Search for the cell housing the specified text and yield its [X, Y] center coordinate. 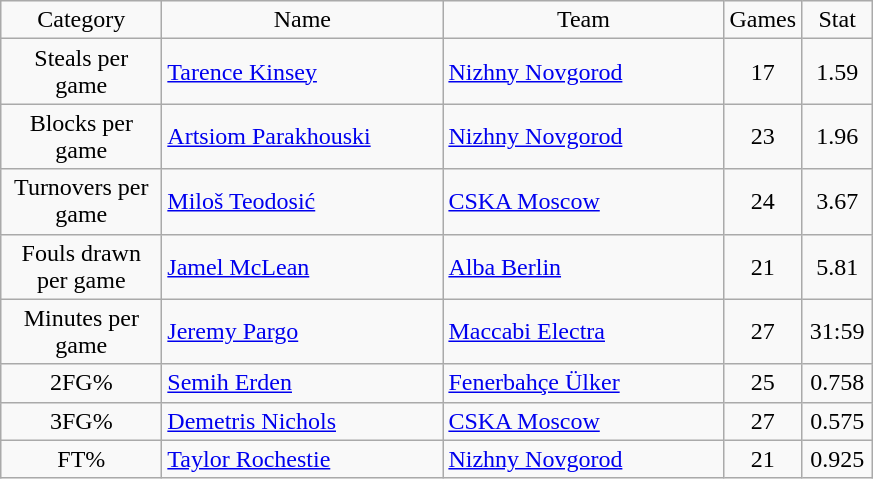
Semih Erden [302, 383]
Turnovers per game [82, 202]
1.59 [838, 72]
Maccabi Electra [584, 332]
25 [763, 383]
0.925 [838, 459]
FT% [82, 459]
24 [763, 202]
1.96 [838, 136]
0.758 [838, 383]
Steals per game [82, 72]
3FG% [82, 421]
5.81 [838, 266]
Tarence Kinsey [302, 72]
Name [302, 20]
23 [763, 136]
Team [584, 20]
Jeremy Pargo [302, 332]
17 [763, 72]
Blocks per game [82, 136]
Fenerbahçe Ülker [584, 383]
2FG% [82, 383]
Demetris Nichols [302, 421]
3.67 [838, 202]
Taylor Rochestie [302, 459]
Minutes per game [82, 332]
Miloš Teodosić [302, 202]
31:59 [838, 332]
Jamel McLean [302, 266]
Category [82, 20]
Artsiom Parakhouski [302, 136]
Fouls drawn per game [82, 266]
Alba Berlin [584, 266]
Stat [838, 20]
0.575 [838, 421]
Games [763, 20]
